Pinpoint the cell where the given text exists, returning its (X, Y) midpoint coordinate. 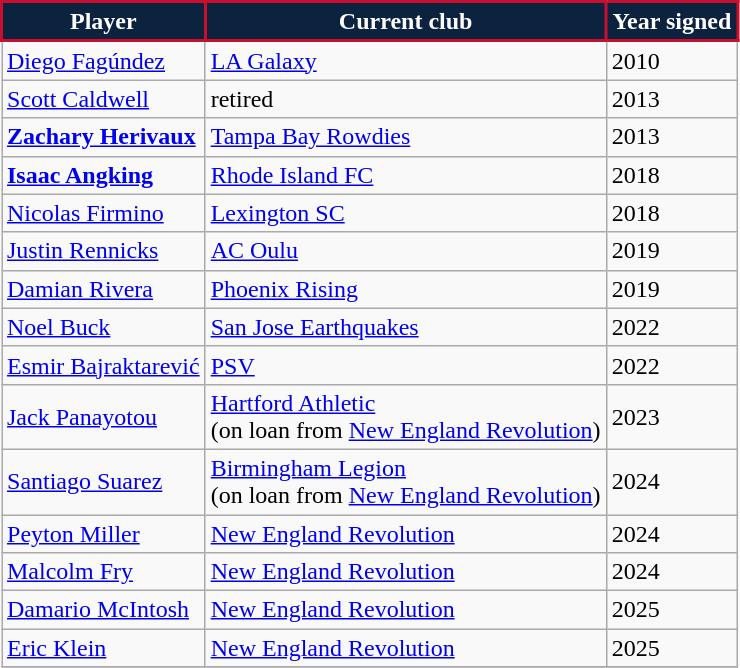
Nicolas Firmino (104, 213)
Player (104, 22)
Santiago Suarez (104, 482)
Birmingham Legion(on loan from New England Revolution) (406, 482)
Phoenix Rising (406, 289)
2023 (672, 416)
Hartford Athletic(on loan from New England Revolution) (406, 416)
Damario McIntosh (104, 610)
retired (406, 99)
LA Galaxy (406, 60)
Jack Panayotou (104, 416)
Esmir Bajraktarević (104, 365)
Lexington SC (406, 213)
Scott Caldwell (104, 99)
Isaac Angking (104, 175)
Damian Rivera (104, 289)
San Jose Earthquakes (406, 327)
PSV (406, 365)
Current club (406, 22)
Year signed (672, 22)
Malcolm Fry (104, 572)
2010 (672, 60)
Diego Fagúndez (104, 60)
Rhode Island FC (406, 175)
Justin Rennicks (104, 251)
Eric Klein (104, 648)
Zachary Herivaux (104, 137)
Noel Buck (104, 327)
Peyton Miller (104, 533)
Tampa Bay Rowdies (406, 137)
AC Oulu (406, 251)
